Locate the cell with the specified text and output its [x, y] center coordinate. 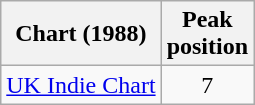
Peakposition [207, 34]
Chart (1988) [81, 34]
UK Indie Chart [81, 85]
7 [207, 85]
